Return [x, y] of the center of cell containing provided text 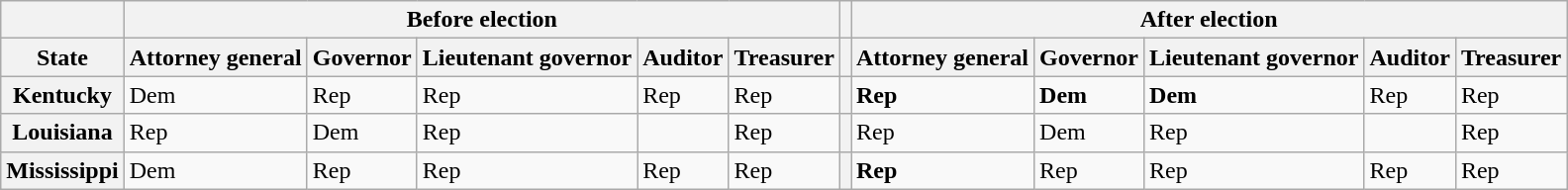
Louisiana [62, 133]
Kentucky [62, 95]
Before election [481, 20]
Mississippi [62, 170]
After election [1210, 20]
State [62, 57]
